Locate the cell with the specified text and output its (X, Y) center coordinate. 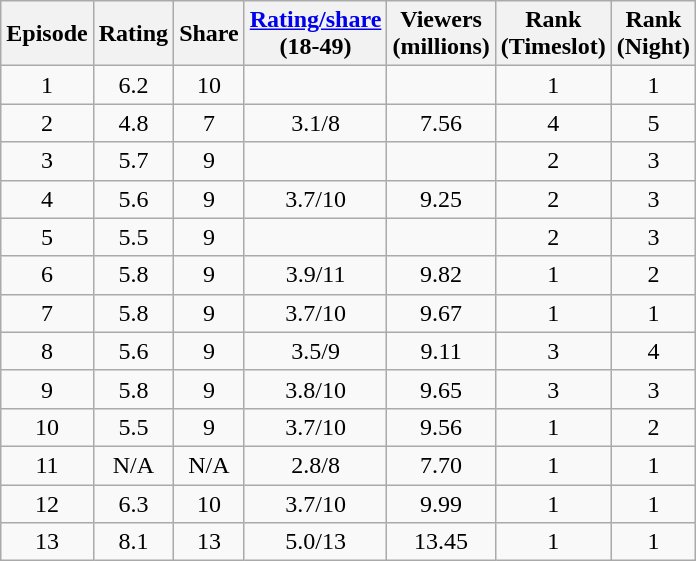
5.7 (133, 161)
Episode (47, 34)
Rating/share(18-49) (316, 34)
4.8 (133, 123)
9.82 (441, 275)
9.56 (441, 427)
12 (47, 503)
Rating (133, 34)
6.3 (133, 503)
9.65 (441, 389)
3.9/11 (316, 275)
9.99 (441, 503)
13.45 (441, 542)
9.11 (441, 351)
11 (47, 465)
3.1/8 (316, 123)
Rank(Timeslot) (553, 34)
2.8/8 (316, 465)
6.2 (133, 85)
5.0/13 (316, 542)
3.8/10 (316, 389)
6 (47, 275)
7.56 (441, 123)
9.67 (441, 313)
9.25 (441, 199)
8 (47, 351)
8.1 (133, 542)
Share (210, 34)
Rank(Night) (653, 34)
3.5/9 (316, 351)
Viewers(millions) (441, 34)
7.70 (441, 465)
